Determine the (X, Y) coordinate at the center of the cell enclosing the given text.  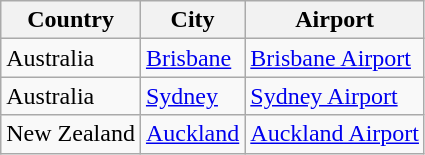
Country (71, 20)
Sydney (192, 96)
Auckland (192, 134)
New Zealand (71, 134)
Brisbane Airport (335, 58)
City (192, 20)
Brisbane (192, 58)
Auckland Airport (335, 134)
Sydney Airport (335, 96)
Airport (335, 20)
